Detect which cell encompasses the target text, then output its (x, y) center coordinate. 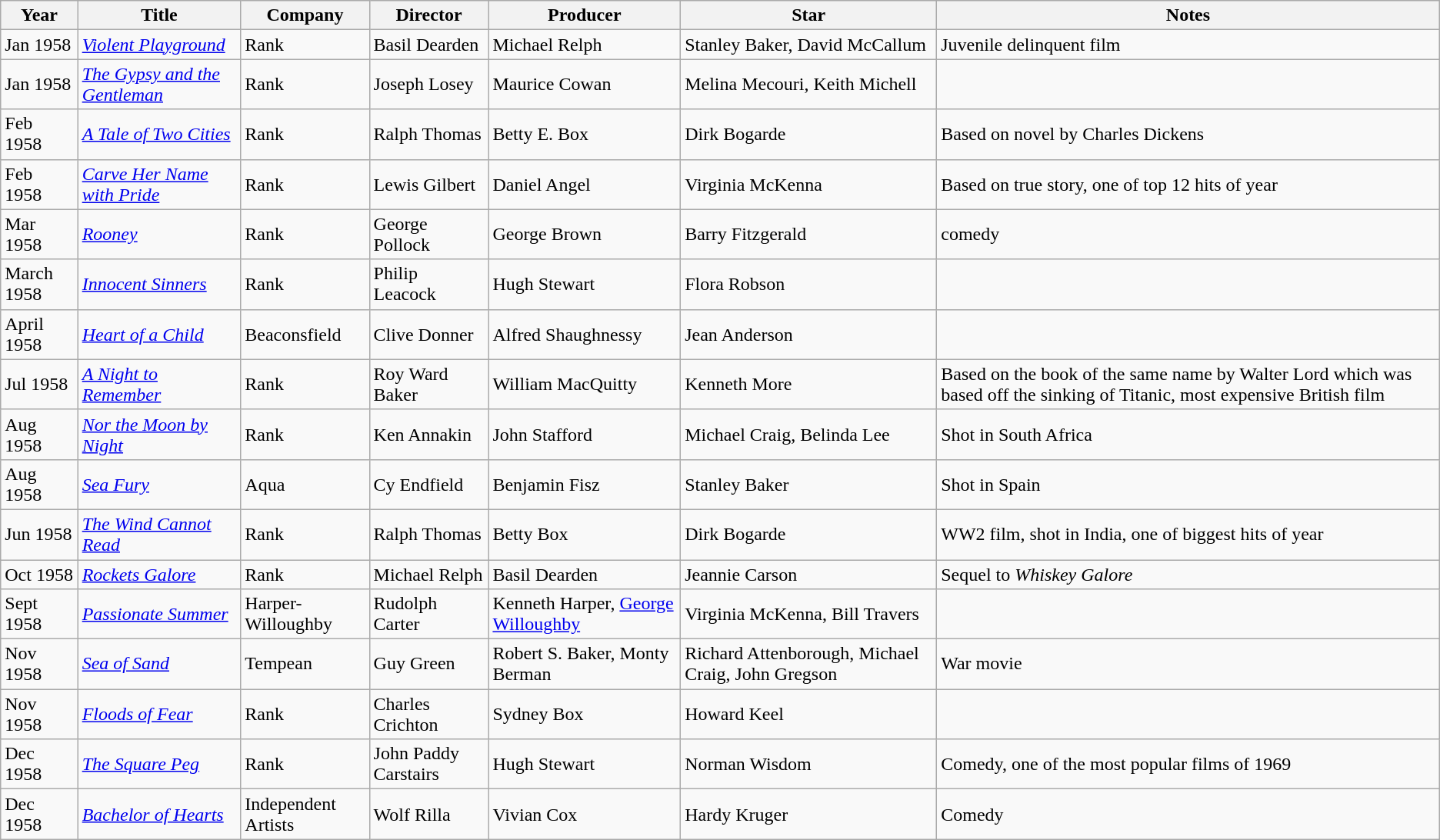
War movie (1188, 665)
Notes (1188, 15)
Virginia McKenna (809, 185)
Norman Wisdom (809, 765)
Based on the book of the same name by Walter Lord which was based off the sinking of Titanic, most expensive British film (1188, 385)
Robert S. Baker, Monty Berman (585, 665)
Aqua (305, 485)
Kenneth Harper, George Willoughby (585, 614)
Sea Fury (159, 485)
Rooney (159, 234)
Harper-Willoughby (305, 614)
Jul 1958 (39, 385)
Sept 1958 (39, 614)
Jeannie Carson (809, 575)
John Paddy Carstairs (429, 765)
Heart of a Child (159, 334)
Charles Crichton (429, 714)
Daniel Angel (585, 185)
Company (305, 15)
Jun 1958 (39, 534)
Sequel to Whiskey Galore (1188, 575)
April 1958 (39, 334)
Beaconsfield (305, 334)
Star (809, 15)
Year (39, 15)
Vivian Cox (585, 814)
Hardy Kruger (809, 814)
Nor the Moon by Night (159, 434)
Comedy (1188, 814)
Innocent Sinners (159, 285)
WW2 film, shot in India, one of biggest hits of year (1188, 534)
Independent Artists (305, 814)
Betty E. Box (585, 134)
Carve Her Name with Pride (159, 185)
Cy Endfield (429, 485)
The Wind Cannot Read (159, 534)
Howard Keel (809, 714)
Barry Fitzgerald (809, 234)
Director (429, 15)
Clive Donner (429, 334)
Bachelor of Hearts (159, 814)
Violent Playground (159, 45)
Virginia McKenna, Bill Travers (809, 614)
Flora Robson (809, 285)
Richard Attenborough, Michael Craig, John Gregson (809, 665)
Floods of Fear (159, 714)
Jean Anderson (809, 334)
A Night to Remember (159, 385)
Guy Green (429, 665)
Based on novel by Charles Dickens (1188, 134)
Passionate Summer (159, 614)
William MacQuitty (585, 385)
The Gypsy and the Gentleman (159, 85)
John Stafford (585, 434)
Ken Annakin (429, 434)
Roy Ward Baker (429, 385)
Joseph Losey (429, 85)
Shot in Spain (1188, 485)
March 1958 (39, 285)
George Pollock (429, 234)
Tempean (305, 665)
Alfred Shaughnessy (585, 334)
Oct 1958 (39, 575)
Producer (585, 15)
Juvenile delinquent film (1188, 45)
Betty Box (585, 534)
Stanley Baker, David McCallum (809, 45)
Mar 1958 (39, 234)
Title (159, 15)
Stanley Baker (809, 485)
George Brown (585, 234)
Philip Leacock (429, 285)
Maurice Cowan (585, 85)
Comedy, one of the most popular films of 1969 (1188, 765)
Rockets Galore (159, 575)
A Tale of Two Cities (159, 134)
Melina Mecouri, Keith Michell (809, 85)
comedy (1188, 234)
Based on true story, one of top 12 hits of year (1188, 185)
Wolf Rilla (429, 814)
Sea of Sand (159, 665)
Benjamin Fisz (585, 485)
Rudolph Carter (429, 614)
Sydney Box (585, 714)
Lewis Gilbert (429, 185)
The Square Peg (159, 765)
Michael Craig, Belinda Lee (809, 434)
Kenneth More (809, 385)
Shot in South Africa (1188, 434)
